Capture the cell that displays the provided text and extract its (X, Y) central coordinate. 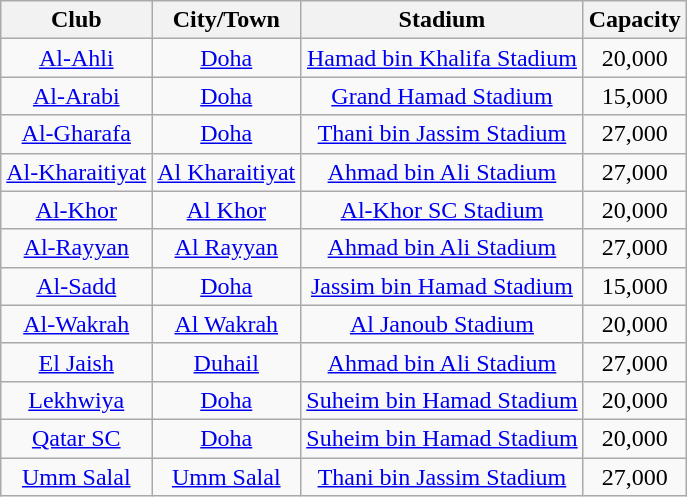
Al-Ahli (76, 58)
Lekhwiya (76, 400)
Duhail (226, 362)
Al-Khor (76, 210)
Capacity (634, 20)
Al-Khor SC Stadium (442, 210)
Al-Wakrah (76, 324)
Jassim bin Hamad Stadium (442, 286)
Al Janoub Stadium (442, 324)
Al-Rayyan (76, 248)
Al Rayyan (226, 248)
Qatar SC (76, 438)
Al-Kharaitiyat (76, 172)
Stadium (442, 20)
Grand Hamad Stadium (442, 96)
Al-Arabi (76, 96)
Hamad bin Khalifa Stadium (442, 58)
City/Town (226, 20)
Al-Gharafa (76, 134)
Al Wakrah (226, 324)
Al-Sadd (76, 286)
Club (76, 20)
El Jaish (76, 362)
Al Kharaitiyat (226, 172)
Al Khor (226, 210)
